Output the (X, Y) coordinate of the center of the cell containing the given text.  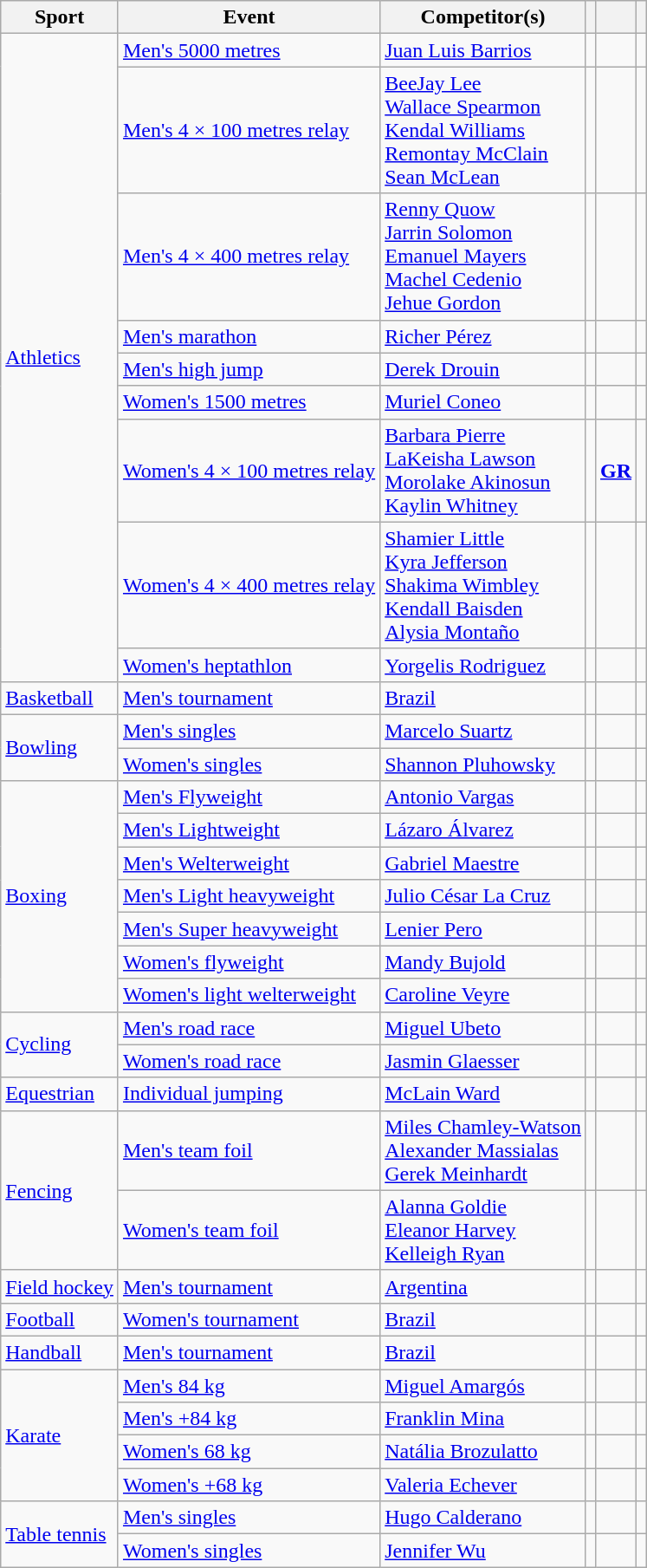
Athletics (60, 358)
Individual jumping (249, 1094)
Women's heptathlon (249, 665)
Franklin Mina (483, 1419)
Men's Welterweight (249, 863)
Miguel Ubeto (483, 1028)
Alanna GoldieEleanor HarveyKelleigh Ryan (483, 1230)
Women's 68 kg (249, 1452)
Renny Quow Jarrin Solomon Emanuel Mayers Machel Cedenio Jehue Gordon (483, 257)
Competitor(s) (483, 17)
Men's Super heavyweight (249, 929)
Derek Drouin (483, 369)
Women's flyweight (249, 962)
Muriel Coneo (483, 402)
Men's 5000 metres (249, 50)
Men's 4 × 400 metres relay (249, 257)
Men's high jump (249, 369)
Men's road race (249, 1028)
Marcelo Suartz (483, 731)
Karate (60, 1435)
Bowling (60, 747)
Yorgelis Rodriguez (483, 665)
Event (249, 17)
Men's Lightweight (249, 830)
Argentina (483, 1286)
Women's +68 kg (249, 1485)
GR (617, 470)
Men's marathon (249, 336)
BeeJay Lee Wallace Spearmon Kendal Williams Remontay McClain Sean McLean (483, 130)
Hugo Calderano (483, 1518)
Mandy Bujold (483, 962)
Men's +84 kg (249, 1419)
Sport (60, 17)
Women's road race (249, 1061)
Men's 4 × 100 metres relay (249, 130)
Barbara Pierre LaKeisha Lawson Morolake Akinosun Kaylin Whitney (483, 470)
Shamier LittleKyra JeffersonShakima WimbleyKendall BaisdenAlysia Montaño (483, 585)
Caroline Veyre (483, 995)
Antonio Vargas (483, 797)
Women's light welterweight (249, 995)
Miguel Amargós (483, 1386)
Jasmin Glaesser (483, 1061)
McLain Ward (483, 1094)
Men's Flyweight (249, 797)
Equestrian (60, 1094)
Shannon Pluhowsky (483, 764)
Men's 84 kg (249, 1386)
Lenier Pero (483, 929)
Juan Luis Barrios (483, 50)
Natália Brozulatto (483, 1452)
Men's team foil (249, 1150)
Richer Pérez (483, 336)
Julio César La Cruz (483, 896)
Miles Chamley-WatsonAlexander MassialasGerek Meinhardt (483, 1150)
Football (60, 1319)
Women's 4 × 100 metres relay (249, 470)
Women's tournament (249, 1319)
Fencing (60, 1190)
Women's 1500 metres (249, 402)
Women's team foil (249, 1230)
Gabriel Maestre (483, 863)
Handball (60, 1352)
Field hockey (60, 1286)
Table tennis (60, 1534)
Valeria Echever (483, 1485)
Lázaro Álvarez (483, 830)
Men's Light heavyweight (249, 896)
Women's 4 × 400 metres relay (249, 585)
Basketball (60, 698)
Cycling (60, 1044)
Boxing (60, 896)
Jennifer Wu (483, 1551)
